Pinpoint the cell where the given text exists, returning its (X, Y) midpoint coordinate. 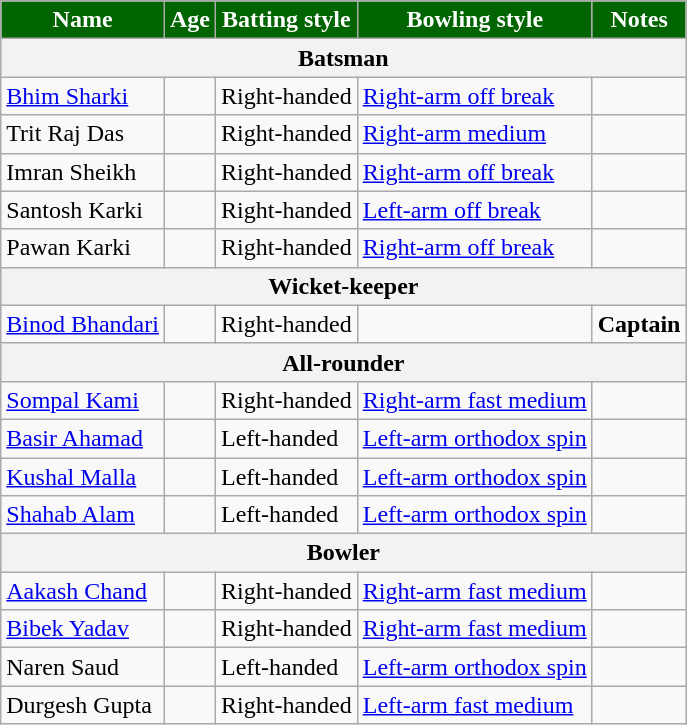
Imran Sheikh (83, 172)
Basir Ahamad (83, 438)
Pawan Karki (83, 248)
Durgesh Gupta (83, 705)
Bibek Yadav (83, 629)
Naren Saud (83, 667)
Bowler (344, 553)
Wicket-keeper (344, 286)
Bhim Sharki (83, 96)
Batsman (344, 58)
Sompal Kami (83, 400)
Aakash Chand (83, 591)
Santosh Karki (83, 210)
Captain (639, 324)
Age (190, 20)
Right-arm medium (474, 134)
All-rounder (344, 362)
Bowling style (474, 20)
Left-arm off break (474, 210)
Binod Bhandari (83, 324)
Batting style (287, 20)
Trit Raj Das (83, 134)
Left-arm fast medium (474, 705)
Shahab Alam (83, 515)
Name (83, 20)
Notes (639, 20)
Kushal Malla (83, 477)
